Determine the [X, Y] coordinate at the center of the cell enclosing the given text.  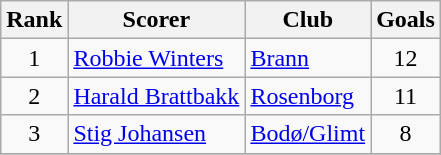
Rosenborg [308, 96]
Robbie Winters [156, 58]
Stig Johansen [156, 134]
1 [34, 58]
8 [406, 134]
11 [406, 96]
2 [34, 96]
Bodø/Glimt [308, 134]
Rank [34, 20]
Harald Brattbakk [156, 96]
Club [308, 20]
3 [34, 134]
Scorer [156, 20]
Goals [406, 20]
12 [406, 58]
Brann [308, 58]
